Return [X, Y] of the center of cell containing provided text 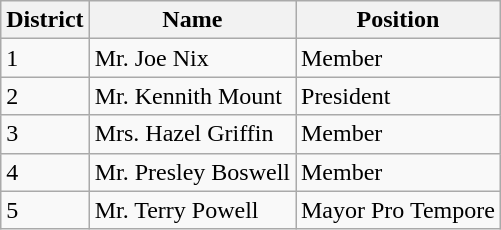
Name [192, 20]
5 [45, 210]
2 [45, 96]
Mayor Pro Tempore [398, 210]
Mr. Joe Nix [192, 58]
3 [45, 134]
Mr. Terry Powell [192, 210]
1 [45, 58]
Mr. Presley Boswell [192, 172]
4 [45, 172]
President [398, 96]
District [45, 20]
Mrs. Hazel Griffin [192, 134]
Position [398, 20]
Mr. Kennith Mount [192, 96]
